Output the [X, Y] coordinate of the center of the cell containing the given text.  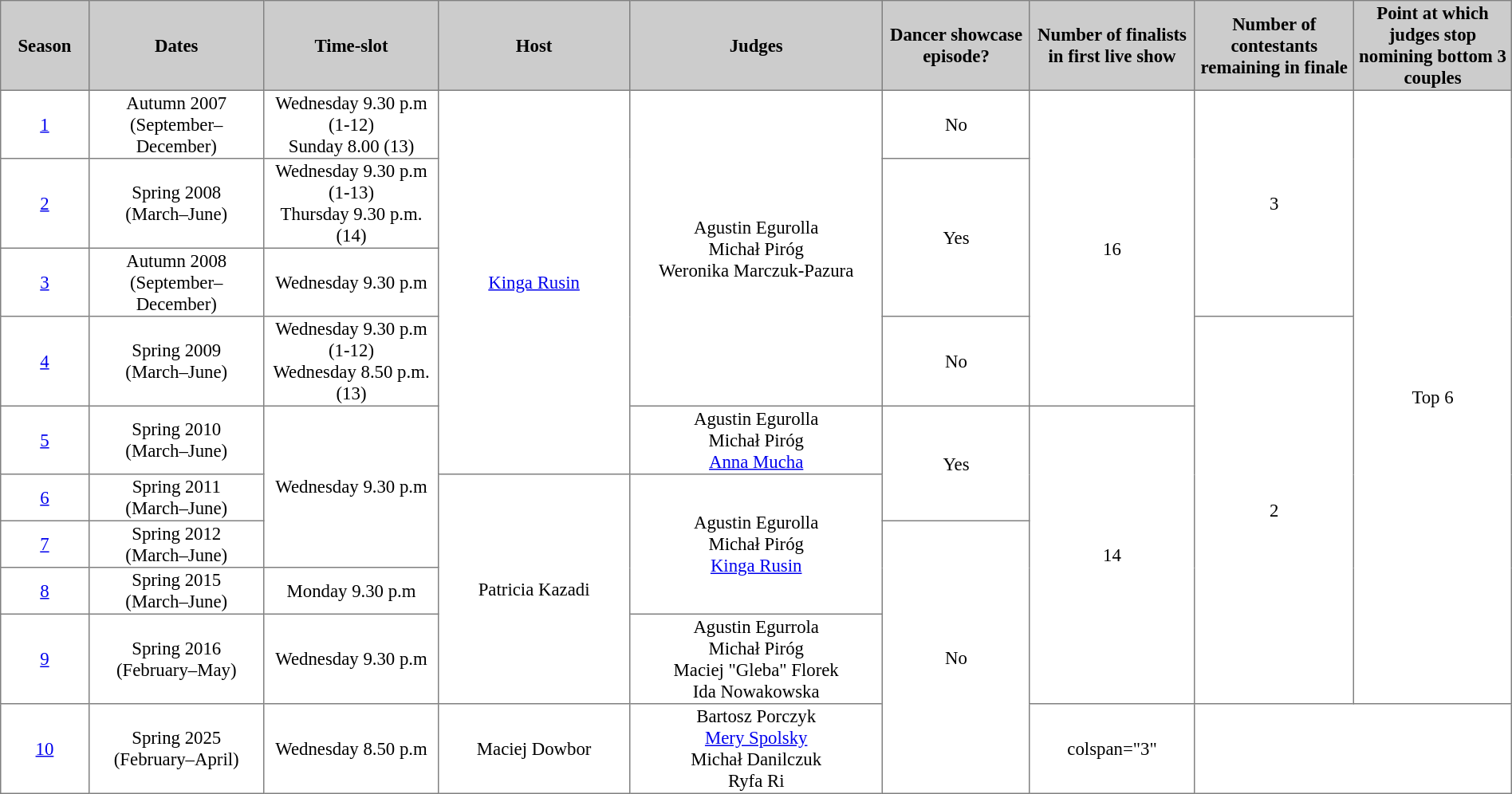
10 [45, 749]
6 [45, 497]
16 [1112, 248]
Spring 2010 (March–June) [176, 440]
Patricia Kazadi [534, 589]
7 [45, 544]
Agustin EgurollaMichał PirógAnna Mucha [756, 440]
Kinga Rusin [534, 282]
Spring 2008 (March–June) [176, 203]
14 [1112, 555]
Agustin EgurollaMichał PirógWeronika Marczuk-Pazura [756, 248]
Monday 9.30 p.m [351, 591]
Maciej Dowbor [534, 749]
Number of finalists in first live show [1112, 45]
Autumn 2008 (September–December) [176, 282]
Judges [756, 45]
Wednesday 9.30 p.m (1-12) Sunday 8.00 (13) [351, 124]
Wednesday 8.50 p.m [351, 749]
Number of contestants remaining in finale [1274, 45]
9 [45, 658]
Wednesday 9.30 p.m (1-12) Wednesday 8.50 p.m. (13) [351, 361]
Spring 2009 (March–June) [176, 361]
Wednesday 9.30 p.m (1-13) Thursday 9.30 p.m. (14) [351, 203]
Host [534, 45]
Spring 2012 (March–June) [176, 544]
1 [45, 124]
Spring 2011 (March–June) [176, 497]
Dancer showcase episode? [956, 45]
Agustin Egurrola Michał Piróg Maciej "Gleba" Florek Ida Nowakowska [756, 658]
Spring 2015 (March–June) [176, 591]
Bartosz Porczyk Mery Spolsky Michał Danilczuk Ryfa Ri [756, 749]
Spring 2025 (February–April) [176, 749]
colspan="3" [1112, 749]
Point at which judges stop nomining bottom 3 couples [1433, 45]
Top 6 [1433, 397]
Season [45, 45]
5 [45, 440]
Time-slot [351, 45]
Spring 2016 (February–May) [176, 658]
Autumn 2007 (September–December) [176, 124]
Agustin EgurollaMichał PirógKinga Rusin [756, 544]
Dates [176, 45]
4 [45, 361]
8 [45, 591]
